For the text-containing cell, return its midpoint in [x, y] coordinate format. 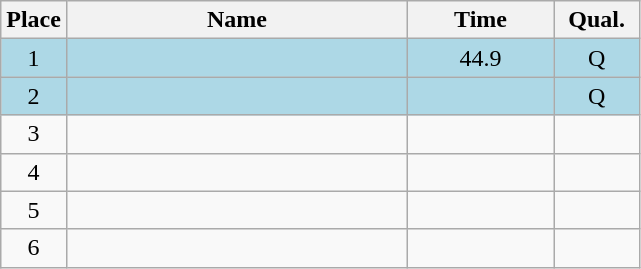
4 [34, 172]
3 [34, 134]
Qual. [597, 20]
6 [34, 248]
5 [34, 210]
Place [34, 20]
1 [34, 58]
44.9 [481, 58]
2 [34, 96]
Name [236, 20]
Time [481, 20]
